Determine the (X, Y) coordinate at the center of the cell enclosing the given text.  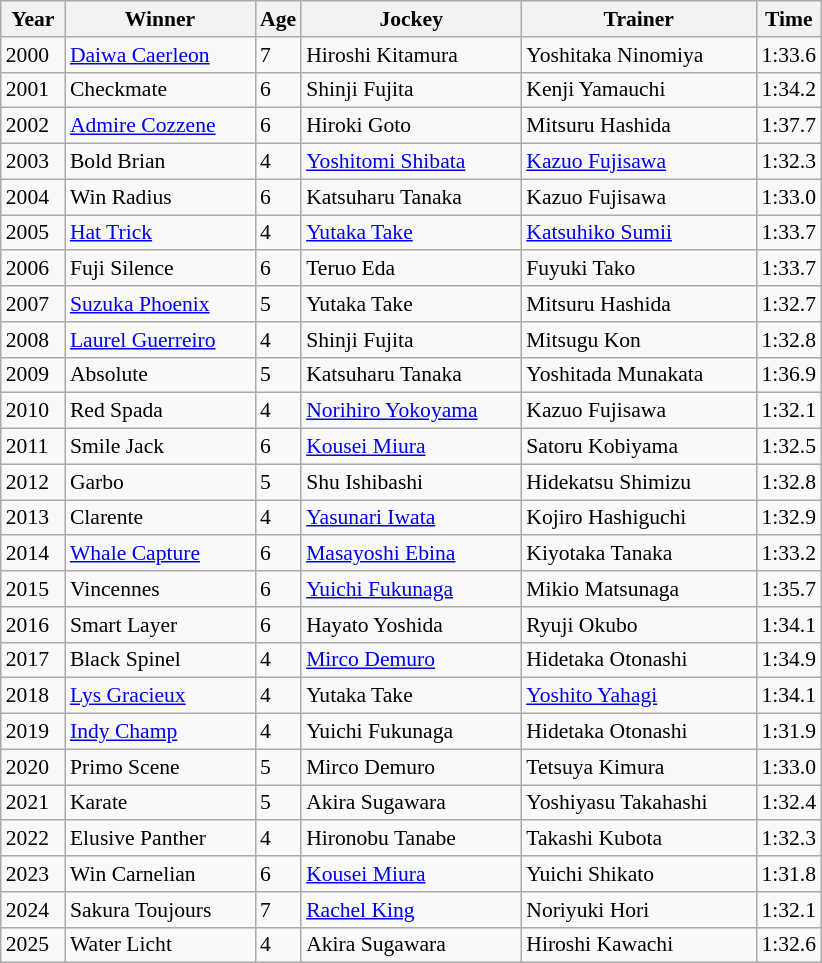
Hironobu Tanabe (411, 839)
Black Spinel (160, 660)
Winner (160, 19)
Suzuka Phoenix (160, 304)
Katsuhiko Sumii (638, 233)
Hiroki Goto (411, 126)
Daiwa Caerleon (160, 55)
Smart Layer (160, 625)
Hat Trick (160, 233)
Water Licht (160, 945)
Karate (160, 803)
Lys Gracieux (160, 696)
Laurel Guerreiro (160, 340)
Indy Champ (160, 732)
2007 (33, 304)
1:31.8 (788, 874)
Tetsuya Kimura (638, 767)
Whale Capture (160, 554)
2009 (33, 375)
2002 (33, 126)
Admire Cozzene (160, 126)
Hayato Yoshida (411, 625)
Norihiro Yokoyama (411, 411)
Hiroshi Kitamura (411, 55)
Sakura Toujours (160, 910)
Win Carnelian (160, 874)
Yoshitomi Shibata (411, 162)
Yoshito Yahagi (638, 696)
2001 (33, 90)
Smile Jack (160, 447)
Vincennes (160, 589)
1:33.6 (788, 55)
2015 (33, 589)
2020 (33, 767)
Shu Ishibashi (411, 482)
Yoshiyasu Takahashi (638, 803)
1:32.4 (788, 803)
Red Spada (160, 411)
2018 (33, 696)
2006 (33, 269)
2024 (33, 910)
Yuichi Shikato (638, 874)
2022 (33, 839)
Garbo (160, 482)
2014 (33, 554)
Jockey (411, 19)
Checkmate (160, 90)
1:35.7 (788, 589)
Primo Scene (160, 767)
Yoshitaka Ninomiya (638, 55)
2005 (33, 233)
Fuyuki Tako (638, 269)
2023 (33, 874)
Masayoshi Ebina (411, 554)
1:34.2 (788, 90)
Clarente (160, 518)
2016 (33, 625)
1:34.9 (788, 660)
Age (278, 19)
Kojiro Hashiguchi (638, 518)
Teruo Eda (411, 269)
2008 (33, 340)
Time (788, 19)
Win Radius (160, 197)
Ryuji Okubo (638, 625)
Elusive Panther (160, 839)
Yoshitada Munakata (638, 375)
2021 (33, 803)
1:32.6 (788, 945)
2000 (33, 55)
2012 (33, 482)
1:36.9 (788, 375)
Takashi Kubota (638, 839)
Rachel King (411, 910)
2019 (33, 732)
1:31.9 (788, 732)
2013 (33, 518)
2017 (33, 660)
1:32.9 (788, 518)
Mikio Matsunaga (638, 589)
Hiroshi Kawachi (638, 945)
Kenji Yamauchi (638, 90)
Fuji Silence (160, 269)
1:37.7 (788, 126)
2003 (33, 162)
Kiyotaka Tanaka (638, 554)
Absolute (160, 375)
1:32.7 (788, 304)
2025 (33, 945)
1:33.2 (788, 554)
2004 (33, 197)
Satoru Kobiyama (638, 447)
Mitsugu Kon (638, 340)
1:32.5 (788, 447)
Yasunari Iwata (411, 518)
Trainer (638, 19)
Year (33, 19)
Hidekatsu Shimizu (638, 482)
2011 (33, 447)
2010 (33, 411)
Noriyuki Hori (638, 910)
Bold Brian (160, 162)
